Identify which cell holds the provided text, then report its (X, Y) central coordinate. 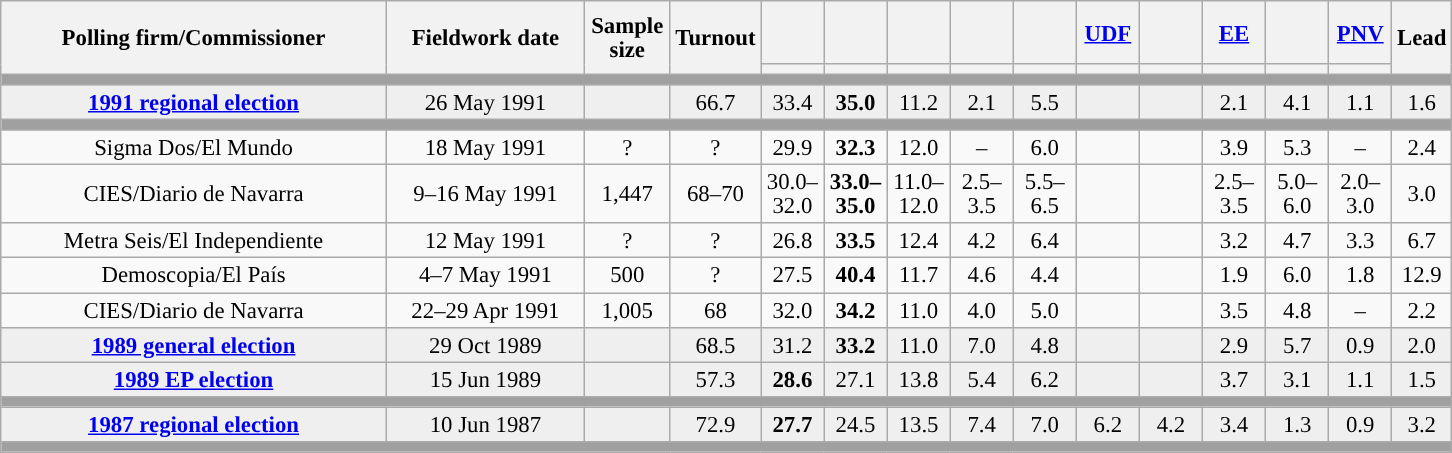
10 Jun 1987 (485, 424)
1.6 (1422, 102)
6.7 (1422, 242)
1989 general election (194, 344)
1,447 (627, 194)
32.0 (792, 310)
Sample size (627, 38)
Metra Seis/El Independiente (194, 242)
13.8 (918, 380)
33.5 (856, 242)
33.4 (792, 102)
3.3 (1360, 242)
1.8 (1360, 276)
1.5 (1422, 380)
27.5 (792, 276)
66.7 (716, 102)
30.0–32.0 (792, 194)
5.7 (1298, 344)
12.9 (1422, 276)
3.0 (1422, 194)
6.4 (1044, 242)
11.2 (918, 102)
68.5 (716, 344)
12.4 (918, 242)
3.5 (1234, 310)
29 Oct 1989 (485, 344)
Turnout (716, 38)
32.3 (856, 148)
Sigma Dos/El Mundo (194, 148)
4.7 (1298, 242)
11.0–12.0 (918, 194)
5.3 (1298, 148)
5.5 (1044, 102)
27.7 (792, 424)
29.9 (792, 148)
35.0 (856, 102)
3.7 (1234, 380)
5.0 (1044, 310)
7.4 (982, 424)
33.2 (856, 344)
68 (716, 310)
68–70 (716, 194)
EE (1234, 32)
2.2 (1422, 310)
27.1 (856, 380)
Lead (1422, 38)
24.5 (856, 424)
1.3 (1298, 424)
5.5–6.5 (1044, 194)
3.9 (1234, 148)
1991 regional election (194, 102)
1.9 (1234, 276)
4–7 May 1991 (485, 276)
5.0–6.0 (1298, 194)
18 May 1991 (485, 148)
1989 EP election (194, 380)
3.4 (1234, 424)
2.9 (1234, 344)
26 May 1991 (485, 102)
40.4 (856, 276)
4.4 (1044, 276)
UDF (1108, 32)
34.2 (856, 310)
4.1 (1298, 102)
12 May 1991 (485, 242)
26.8 (792, 242)
500 (627, 276)
2.0 (1422, 344)
72.9 (716, 424)
57.3 (716, 380)
4.0 (982, 310)
1,005 (627, 310)
9–16 May 1991 (485, 194)
11.7 (918, 276)
1987 regional election (194, 424)
13.5 (918, 424)
3.1 (1298, 380)
2.4 (1422, 148)
33.0–35.0 (856, 194)
Fieldwork date (485, 38)
28.6 (792, 380)
2.0–3.0 (1360, 194)
Demoscopia/El País (194, 276)
15 Jun 1989 (485, 380)
31.2 (792, 344)
4.6 (982, 276)
Polling firm/Commissioner (194, 38)
22–29 Apr 1991 (485, 310)
12.0 (918, 148)
PNV (1360, 32)
5.4 (982, 380)
